Extract the (x, y) coordinate from the center of the cell holding the provided text.  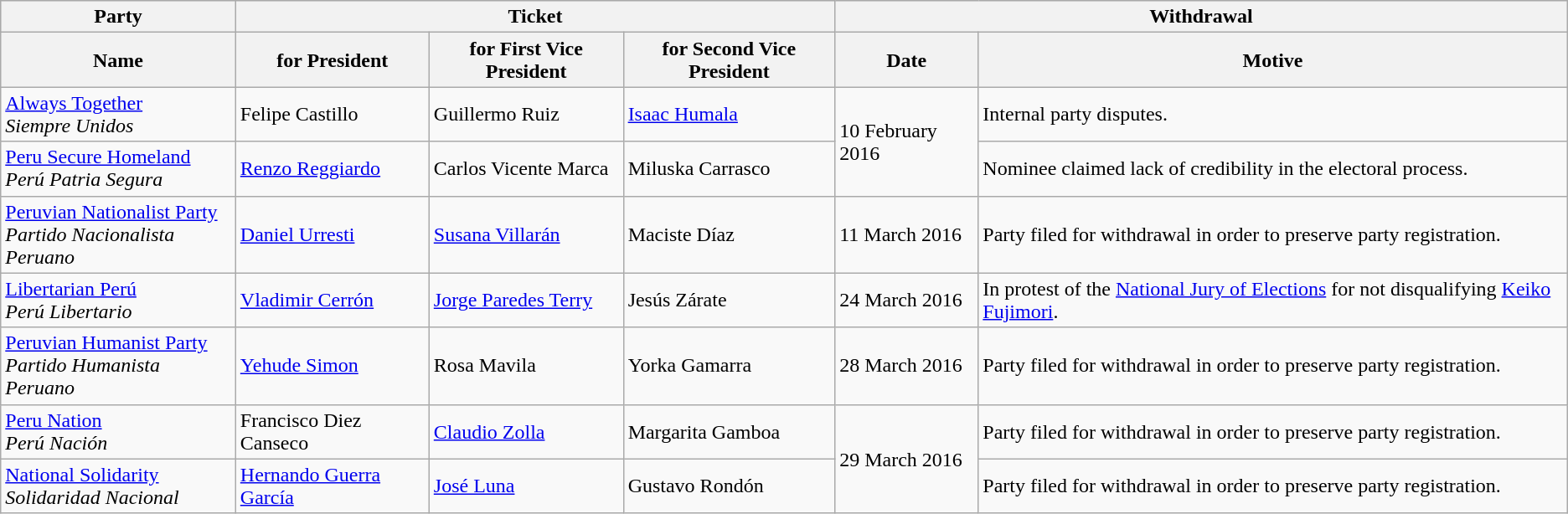
Party (119, 17)
Yehude Simon (332, 366)
Name (119, 60)
Felipe Castillo (332, 114)
Gustavo Rondón (729, 486)
24 March 2016 (906, 300)
Motive (1273, 60)
National Solidarity Solidaridad Nacional (119, 486)
for First Vice President (526, 60)
for President (332, 60)
Guillermo Ruiz (526, 114)
Rosa Mavila (526, 366)
Peruvian Humanist Party Partido Humanista Peruano (119, 366)
Margarita Gamboa (729, 432)
Susana Villarán (526, 234)
29 March 2016 (906, 459)
Date (906, 60)
Always Together Siempre Unidos (119, 114)
10 February 2016 (906, 141)
Daniel Urresti (332, 234)
for Second Vice President (729, 60)
Libertarian Perú Perú Libertario (119, 300)
Hernando Guerra García (332, 486)
Claudio Zolla (526, 432)
11 March 2016 (906, 234)
In protest of the National Jury of Elections for not disqualifying Keiko Fujimori. (1273, 300)
José Luna (526, 486)
Jesús Zárate (729, 300)
Peru Secure Homeland Perú Patria Segura (119, 169)
Carlos Vicente Marca (526, 169)
Nominee claimed lack of credibility in the electoral process. (1273, 169)
Renzo Reggiardo (332, 169)
Internal party disputes. (1273, 114)
Yorka Gamarra (729, 366)
Miluska Carrasco (729, 169)
Vladimir Cerrón (332, 300)
Ticket (534, 17)
Francisco Diez Canseco (332, 432)
Maciste Díaz (729, 234)
Peru Nation Perú Nación (119, 432)
Jorge Paredes Terry (526, 300)
Isaac Humala (729, 114)
Peruvian Nationalist Party Partido Nacionalista Peruano (119, 234)
Withdrawal (1201, 17)
28 March 2016 (906, 366)
